Search for the cell housing the specified text and yield its [X, Y] center coordinate. 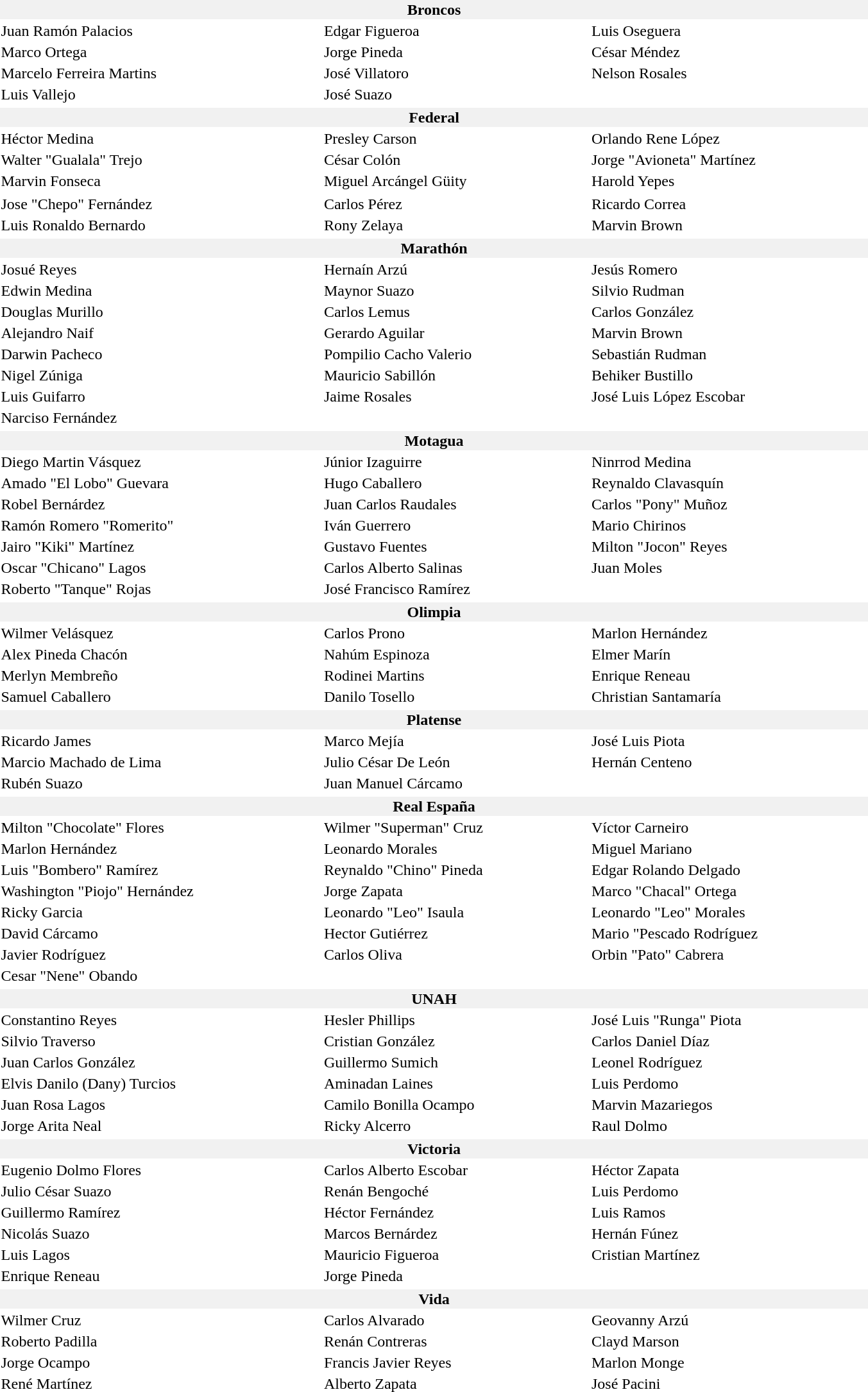
Orbin "Pato" Cabrera [729, 955]
Aminadan Laines [455, 1083]
Carlos Daniel Díaz [729, 1041]
César Méndez [729, 52]
Julio César Suazo [160, 1191]
Gerardo Aguilar [455, 333]
Presley Carson [455, 139]
Marathón [434, 248]
Milton "Jocon" Reyes [729, 547]
Darwin Pacheco [160, 354]
Juan Rosa Lagos [160, 1105]
Luis Ronaldo Bernardo [160, 225]
Raul Dolmo [729, 1126]
Douglas Murillo [160, 312]
José Francisco Ramírez [455, 589]
Rodinei Martins [455, 675]
Luis Vallejo [160, 94]
Gustavo Fuentes [455, 547]
Carlos Alvarado [455, 1320]
Nicolás Suazo [160, 1234]
Olimpia [434, 612]
Motagua [434, 441]
Vida [434, 1299]
Danilo Tosello [455, 697]
Jaime Rosales [455, 396]
Héctor Fernández [455, 1212]
Nigel Zúniga [160, 375]
Marco Mejía [455, 741]
Juan Ramón Palacios [160, 31]
Merlyn Membreño [160, 675]
Julio César De León [455, 762]
Marlon Monge [729, 1362]
Marcio Machado de Lima [160, 762]
Nelson Rosales [729, 73]
Hernán Fúnez [729, 1234]
Christian Santamaría [729, 697]
Washington "Piojo" Hernández [160, 891]
Wilmer "Superman" Cruz [455, 828]
Constantino Reyes [160, 1020]
Amado "El Lobo" Guevara [160, 483]
Ricardo Correa [729, 204]
Marcos Bernárdez [455, 1234]
Behiker Bustillo [729, 375]
Geovanny Arzú [729, 1320]
Alejandro Naif [160, 333]
Ramón Romero "Romerito" [160, 525]
Reynaldo Clavasquín [729, 483]
Luis Oseguera [729, 31]
Wilmer Cruz [160, 1320]
Luis "Bombero" Ramírez [160, 870]
Oscar "Chicano" Lagos [160, 568]
Hernaín Arzú [455, 269]
Diego Martin Vásquez [160, 462]
Pompilio Cacho Valerio [455, 354]
Marco Ortega [160, 52]
Eugenio Dolmo Flores [160, 1170]
Jorge Ocampo [160, 1362]
Renán Bengoché [455, 1191]
José Luis "Runga" Piota [729, 1020]
Samuel Caballero [160, 697]
Carlos Lemus [455, 312]
Guillermo Ramírez [160, 1212]
Hernán Centeno [729, 762]
Leonardo "Leo" Isaula [455, 912]
Harold Yepes [729, 181]
Alex Pineda Chacón [160, 654]
Carlos Prono [455, 633]
Milton "Chocolate" Flores [160, 828]
Mauricio Sabillón [455, 375]
Víctor Carneiro [729, 828]
Carlos "Pony" Muñoz [729, 504]
Edgar Figueroa [455, 31]
Javier Rodríguez [160, 955]
Leonardo "Leo" Morales [729, 912]
Juan Carlos González [160, 1062]
Ninrrod Medina [729, 462]
Carlos Alberto Escobar [455, 1170]
Jorge "Avioneta" Martínez [729, 160]
Leonel Rodríguez [729, 1062]
Roberto "Tanque" Rojas [160, 589]
Orlando Rene López [729, 139]
Miguel Arcángel Güity [455, 181]
Leonardo Morales [455, 849]
Mario Chirinos [729, 525]
Mario "Pescado Rodríguez [729, 933]
Edwin Medina [160, 291]
Rony Zelaya [455, 225]
Marvin Mazariegos [729, 1105]
Ricky Garcia [160, 912]
José Luis López Escobar [729, 396]
Nahúm Espinoza [455, 654]
Clayd Marson [729, 1341]
Mauricio Figueroa [455, 1255]
Robel Bernárdez [160, 504]
Federal [434, 117]
Josué Reyes [160, 269]
Silvio Rudman [729, 291]
Marco "Chacal" Ortega [729, 891]
UNAH [434, 999]
Iván Guerrero [455, 525]
Jairo "Kiki" Martínez [160, 547]
Silvio Traverso [160, 1041]
Carlos Oliva [455, 955]
Cristian Martínez [729, 1255]
Jose "Chepo" Fernández [160, 204]
Miguel Mariano [729, 849]
Broncos [434, 10]
Marcelo Ferreira Martins [160, 73]
Renán Contreras [455, 1341]
Jesús Romero [729, 269]
Juan Manuel Cárcamo [455, 783]
Héctor Medina [160, 139]
Real España [434, 806]
Marvin Fonseca [160, 181]
Luis Ramos [729, 1212]
Cristian González [455, 1041]
Guillermo Sumich [455, 1062]
José Luis Piota [729, 741]
Héctor Zapata [729, 1170]
José Villatoro [455, 73]
Walter "Gualala" Trejo [160, 160]
Edgar Rolando Delgado [729, 870]
Reynaldo "Chino" Pineda [455, 870]
Jorge Zapata [455, 891]
Juan Carlos Raudales [455, 504]
Ricky Alcerro [455, 1126]
Luis Guifarro [160, 396]
Sebastián Rudman [729, 354]
Jorge Arita Neal [160, 1126]
Carlos González [729, 312]
Carlos Alberto Salinas [455, 568]
Hesler Phillips [455, 1020]
Narciso Fernández [160, 418]
Carlos Pérez [455, 204]
Camilo Bonilla Ocampo [455, 1105]
Platense [434, 720]
Maynor Suazo [455, 291]
Victoria [434, 1149]
Elmer Marín [729, 654]
Hector Gutiérrez [455, 933]
Wilmer Velásquez [160, 633]
Luis Lagos [160, 1255]
David Cárcamo [160, 933]
Júnior Izaguirre [455, 462]
José Suazo [455, 94]
Hugo Caballero [455, 483]
Ricardo James [160, 741]
Cesar "Nene" Obando [160, 976]
Roberto Padilla [160, 1341]
Elvis Danilo (Dany) Turcios [160, 1083]
Francis Javier Reyes [455, 1362]
César Colón [455, 160]
Juan Moles [729, 568]
Rubén Suazo [160, 783]
